Determine the (X, Y) coordinate at the center of the cell enclosing the given text.  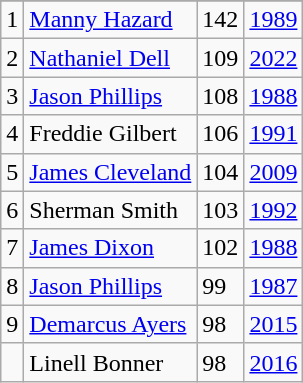
Sherman Smith (110, 210)
1 (12, 20)
99 (220, 286)
Freddie Gilbert (110, 134)
1989 (274, 20)
4 (12, 134)
7 (12, 248)
1987 (274, 286)
2016 (274, 362)
108 (220, 96)
109 (220, 58)
2022 (274, 58)
8 (12, 286)
2009 (274, 172)
142 (220, 20)
103 (220, 210)
Demarcus Ayers (110, 324)
2 (12, 58)
106 (220, 134)
104 (220, 172)
102 (220, 248)
Linell Bonner (110, 362)
2015 (274, 324)
James Dixon (110, 248)
5 (12, 172)
1991 (274, 134)
Manny Hazard (110, 20)
James Cleveland (110, 172)
3 (12, 96)
6 (12, 210)
1992 (274, 210)
Nathaniel Dell (110, 58)
9 (12, 324)
